Pinpoint the cell where the given text exists, returning its [x, y] midpoint coordinate. 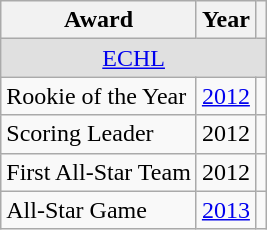
First All-Star Team [99, 172]
ECHL [134, 58]
Rookie of the Year [99, 96]
Award [99, 20]
All-Star Game [99, 210]
2013 [226, 210]
Scoring Leader [99, 134]
Year [226, 20]
